Return (x, y) of the center of cell containing provided text 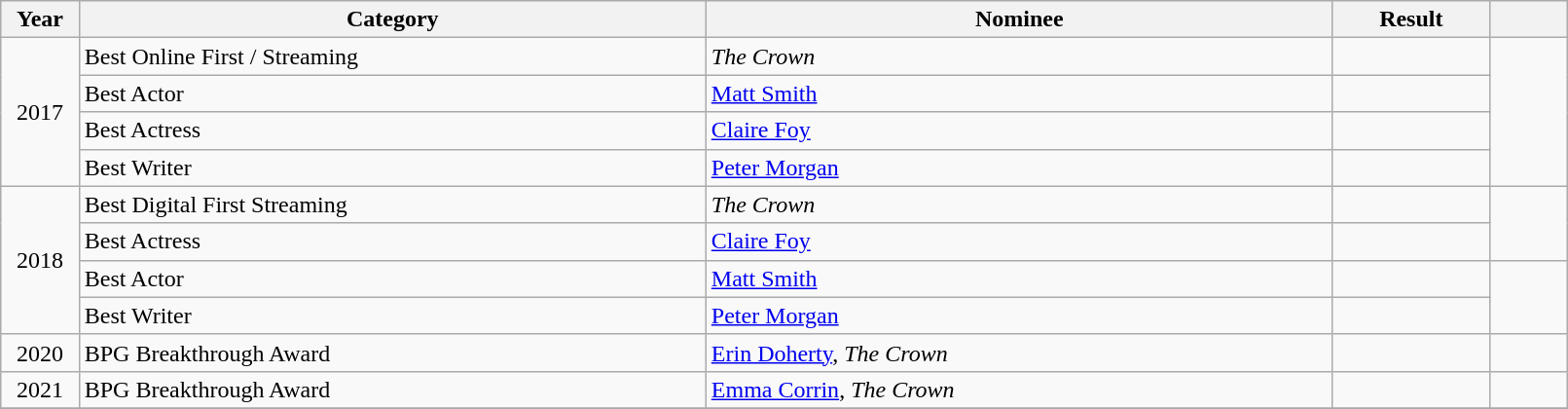
Best Online First / Streaming (392, 56)
Year (40, 19)
Emma Corrin, The Crown (1019, 390)
Best Digital First Streaming (392, 204)
Erin Doherty, The Crown (1019, 353)
2018 (40, 260)
2021 (40, 390)
Result (1411, 19)
2020 (40, 353)
Nominee (1019, 19)
2017 (40, 112)
Category (392, 19)
